For the text-containing cell, return its midpoint in [X, Y] coordinate format. 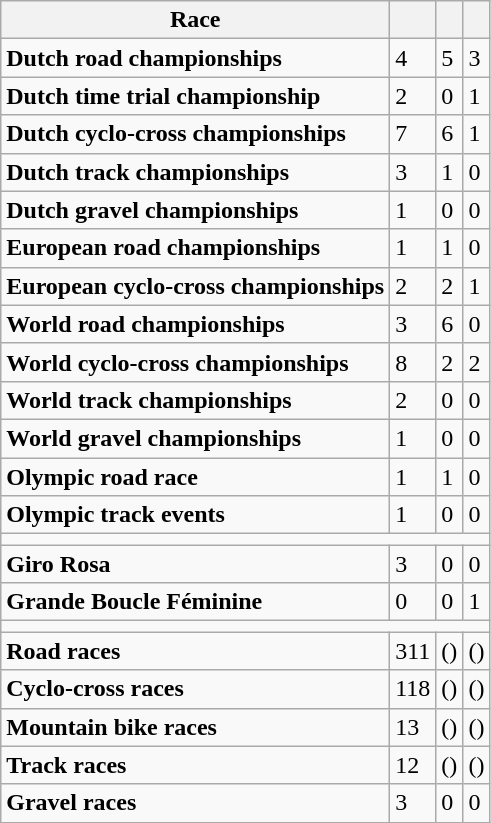
13 [413, 727]
Track races [196, 765]
Dutch time trial championship [196, 96]
Race [196, 20]
8 [413, 362]
World cyclo-cross championships [196, 362]
Dutch road championships [196, 58]
European cyclo-cross championships [196, 286]
Olympic road race [196, 477]
Gravel races [196, 803]
5 [450, 58]
118 [413, 689]
Dutch gravel championships [196, 210]
European road championships [196, 248]
World road championships [196, 324]
Giro Rosa [196, 564]
Road races [196, 651]
Mountain bike races [196, 727]
7 [413, 134]
12 [413, 765]
4 [413, 58]
World track championships [196, 400]
Olympic track events [196, 515]
Cyclo-cross races [196, 689]
311 [413, 651]
Dutch track championships [196, 172]
World gravel championships [196, 438]
Grande Boucle Féminine [196, 602]
Dutch cyclo-cross championships [196, 134]
